For the text-containing cell, return its midpoint in [x, y] coordinate format. 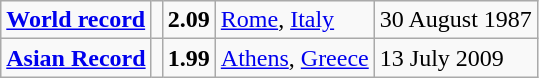
1.99 [188, 58]
Athens, Greece [294, 58]
2.09 [188, 20]
Rome, Italy [294, 20]
30 August 1987 [456, 20]
Asian Record [76, 58]
World record [76, 20]
13 July 2009 [456, 58]
